Detect which cell encompasses the target text, then output its [x, y] center coordinate. 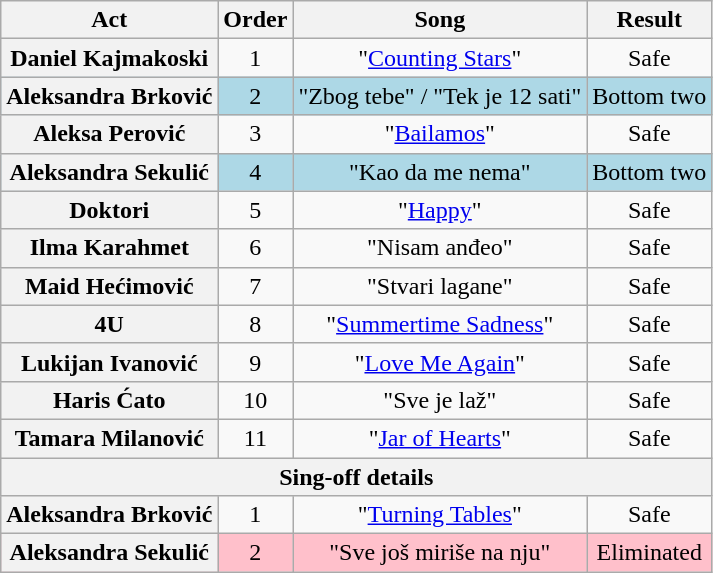
5 [256, 210]
Ilma Karahmet [110, 248]
6 [256, 248]
Lukijan Ivanović [110, 362]
4U [110, 324]
"Sve je laž" [440, 400]
4 [256, 172]
Doktori [110, 210]
"Happy" [440, 210]
"Summertime Sadness" [440, 324]
Tamara Milanović [110, 438]
"Jar of Hearts" [440, 438]
7 [256, 286]
"Love Me Again" [440, 362]
3 [256, 134]
"Nisam anđeo" [440, 248]
Maid Hećimović [110, 286]
Haris Ćato [110, 400]
"Kao da me nema" [440, 172]
"Bailamos" [440, 134]
10 [256, 400]
Daniel Kajmakoski [110, 58]
"Turning Tables" [440, 515]
Eliminated [650, 553]
9 [256, 362]
Act [110, 20]
"Stvari lagane" [440, 286]
11 [256, 438]
Song [440, 20]
Aleksa Perović [110, 134]
"Zbog tebe" / "Tek je 12 sati" [440, 96]
Result [650, 20]
8 [256, 324]
"Sve još miriše na nju" [440, 553]
Order [256, 20]
"Counting Stars" [440, 58]
Sing-off details [356, 477]
